Return the (X, Y) coordinate for the center point of the cell that contains the specified text.  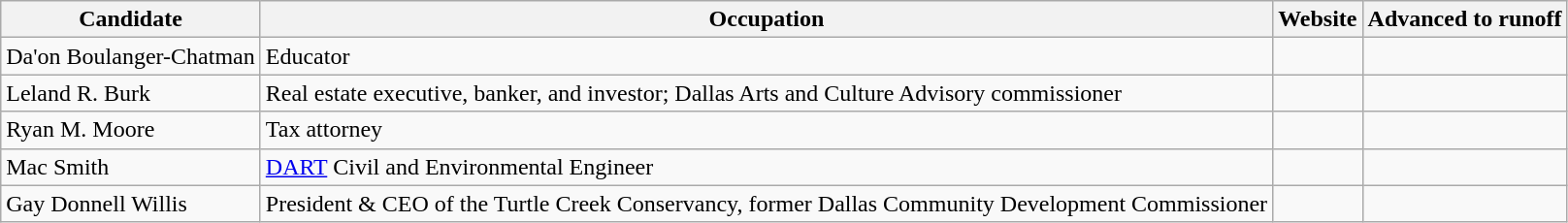
Real estate executive, banker, and investor; Dallas Arts and Culture Advisory commissioner (767, 93)
Advanced to runoff (1465, 19)
Mac Smith (131, 167)
Website (1318, 19)
Occupation (767, 19)
Leland R. Burk (131, 93)
Gay Donnell Willis (131, 204)
Candidate (131, 19)
DART Civil and Environmental Engineer (767, 167)
President & CEO of the Turtle Creek Conservancy, former Dallas Community Development Commissioner (767, 204)
Ryan M. Moore (131, 130)
Tax attorney (767, 130)
Educator (767, 56)
Da'on Boulanger-Chatman (131, 56)
